Provide the (X, Y) coordinate of the cell's center where the given text is located.  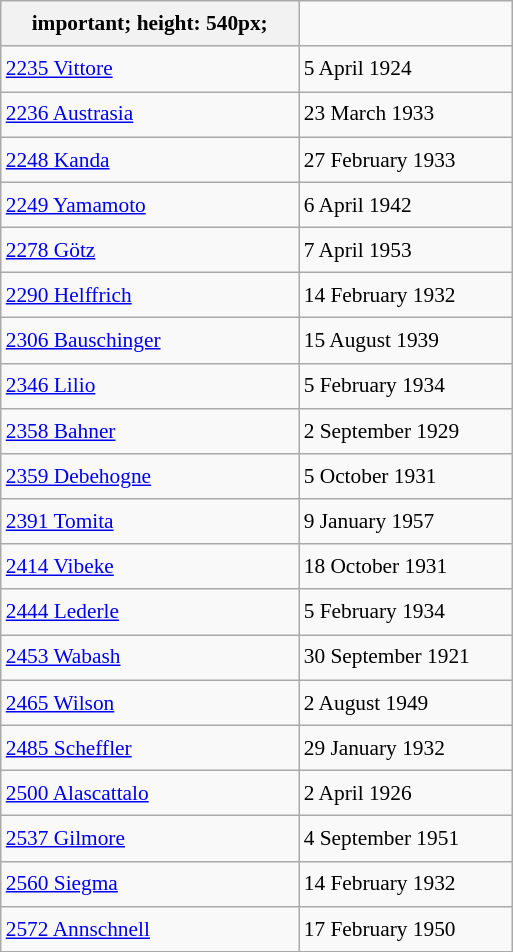
2 September 1929 (406, 430)
2346 Lilio (150, 386)
2 April 1926 (406, 792)
15 August 1939 (406, 340)
2235 Vittore (150, 68)
29 January 1932 (406, 748)
2560 Siegma (150, 884)
7 April 1953 (406, 250)
2358 Bahner (150, 430)
2 August 1949 (406, 702)
2249 Yamamoto (150, 204)
2391 Tomita (150, 522)
6 April 1942 (406, 204)
5 October 1931 (406, 476)
2414 Vibeke (150, 566)
2465 Wilson (150, 702)
2537 Gilmore (150, 838)
2306 Bauschinger (150, 340)
2444 Lederle (150, 612)
2278 Götz (150, 250)
important; height: 540px; (150, 24)
2359 Debehogne (150, 476)
2485 Scheffler (150, 748)
17 February 1950 (406, 928)
18 October 1931 (406, 566)
30 September 1921 (406, 658)
2572 Annschnell (150, 928)
2248 Kanda (150, 160)
23 March 1933 (406, 114)
5 April 1924 (406, 68)
9 January 1957 (406, 522)
2500 Alascattalo (150, 792)
4 September 1951 (406, 838)
2236 Austrasia (150, 114)
2453 Wabash (150, 658)
2290 Helffrich (150, 296)
27 February 1933 (406, 160)
